Search for the cell housing the specified text and yield its [x, y] center coordinate. 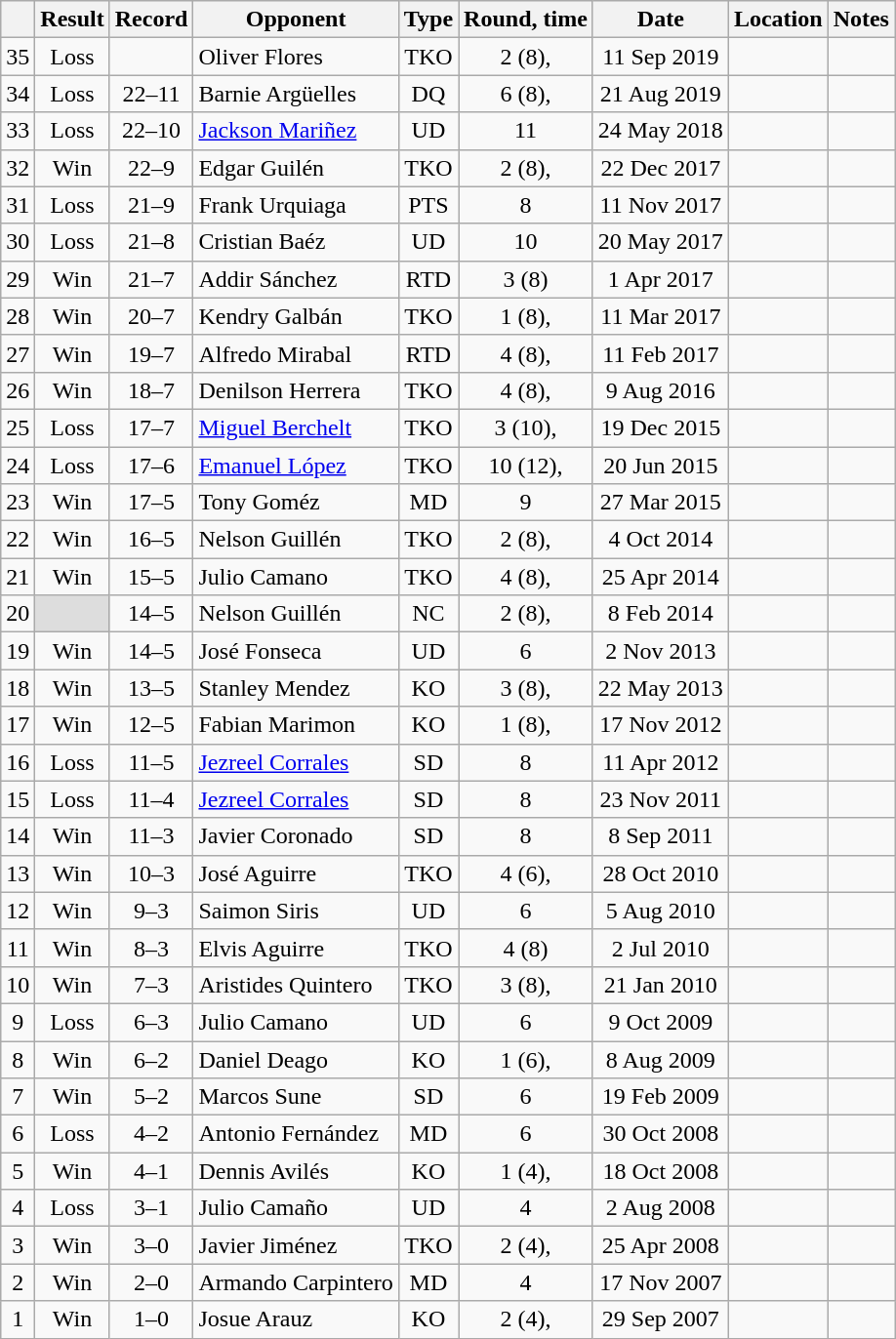
28 Oct 2010 [660, 873]
25 Apr 2008 [660, 1245]
3 [18, 1245]
4 (8) [526, 948]
3–0 [151, 1245]
22–9 [151, 168]
30 [18, 242]
7 [18, 1097]
17 Nov 2007 [660, 1282]
16–5 [151, 540]
4–2 [151, 1134]
6 (8), [526, 94]
Aristides Quintero [296, 985]
17 Nov 2012 [660, 725]
Miguel Berchelt [296, 427]
José Aguirre [296, 873]
11–5 [151, 762]
5 [18, 1171]
21–8 [151, 242]
Josue Arauz [296, 1319]
Fabian Marimon [296, 725]
2 Nov 2013 [660, 651]
7–3 [151, 985]
3 (10), [526, 427]
Javier Jiménez [296, 1245]
6–2 [151, 1059]
Tony Goméz [296, 503]
10 (12), [526, 466]
Marcos Sune [296, 1097]
34 [18, 94]
22 [18, 540]
8–3 [151, 948]
13 [18, 873]
Opponent [296, 20]
22–11 [151, 94]
21 Jan 2010 [660, 985]
PTS [428, 205]
Daniel Deago [296, 1059]
Record [151, 20]
Frank Urquiaga [296, 205]
11–3 [151, 836]
Emanuel López [296, 466]
3–1 [151, 1208]
1 Apr 2017 [660, 279]
NC [428, 614]
Notes [861, 20]
Kendry Galbán [296, 316]
Denilson Herrera [296, 390]
Armando Carpintero [296, 1282]
30 Oct 2008 [660, 1134]
DQ [428, 94]
11 Feb 2017 [660, 353]
Cristian Baéz [296, 242]
6–3 [151, 1022]
22–10 [151, 131]
Jackson Mariñez [296, 131]
Alfredo Mirabal [296, 353]
25 [18, 427]
21 [18, 577]
10–3 [151, 873]
11 Sep 2019 [660, 57]
18 Oct 2008 [660, 1171]
33 [18, 131]
11 Nov 2017 [660, 205]
9 Aug 2016 [660, 390]
4–1 [151, 1171]
20 Jun 2015 [660, 466]
Stanley Mendez [296, 688]
20–7 [151, 316]
9 Oct 2009 [660, 1022]
8 Feb 2014 [660, 614]
José Fonseca [296, 651]
2 [18, 1282]
17–7 [151, 427]
Round, time [526, 20]
29 Sep 2007 [660, 1319]
19 Dec 2015 [660, 427]
8 Aug 2009 [660, 1059]
17–5 [151, 503]
27 [18, 353]
Edgar Guilén [296, 168]
24 [18, 466]
20 May 2017 [660, 242]
13–5 [151, 688]
Barnie Argüelles [296, 94]
3 (8) [526, 279]
1 (4), [526, 1171]
20 [18, 614]
22 Dec 2017 [660, 168]
23 [18, 503]
Addir Sánchez [296, 279]
19 [18, 651]
4 (6), [526, 873]
11–4 [151, 799]
5 Aug 2010 [660, 911]
1 (6), [526, 1059]
32 [18, 168]
4 Oct 2014 [660, 540]
Elvis Aguirre [296, 948]
2 Jul 2010 [660, 948]
1–0 [151, 1319]
Saimon Siris [296, 911]
17–6 [151, 466]
23 Nov 2011 [660, 799]
21–7 [151, 279]
19–7 [151, 353]
8 Sep 2011 [660, 836]
24 May 2018 [660, 131]
35 [18, 57]
Location [778, 20]
25 Apr 2014 [660, 577]
28 [18, 316]
Julio Camaño [296, 1208]
5–2 [151, 1097]
18 [18, 688]
11 Apr 2012 [660, 762]
11 Mar 2017 [660, 316]
21 Aug 2019 [660, 94]
27 Mar 2015 [660, 503]
15–5 [151, 577]
2–0 [151, 1282]
21–9 [151, 205]
9–3 [151, 911]
16 [18, 762]
12 [18, 911]
Type [428, 20]
2 Aug 2008 [660, 1208]
29 [18, 279]
15 [18, 799]
31 [18, 205]
Javier Coronado [296, 836]
Oliver Flores [296, 57]
22 May 2013 [660, 688]
17 [18, 725]
Dennis Avilés [296, 1171]
12–5 [151, 725]
14 [18, 836]
1 [18, 1319]
19 Feb 2009 [660, 1097]
Result [72, 20]
26 [18, 390]
Date [660, 20]
Antonio Fernández [296, 1134]
18–7 [151, 390]
